Detect which cell encompasses the target text, then output its [x, y] center coordinate. 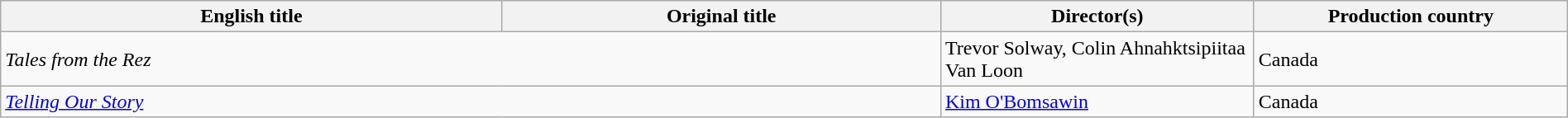
English title [251, 17]
Director(s) [1097, 17]
Tales from the Rez [471, 59]
Kim O'Bomsawin [1097, 101]
Original title [721, 17]
Production country [1411, 17]
Trevor Solway, Colin Ahnahktsipiitaa Van Loon [1097, 59]
Telling Our Story [471, 101]
